Search for the cell housing the specified text and yield its (X, Y) center coordinate. 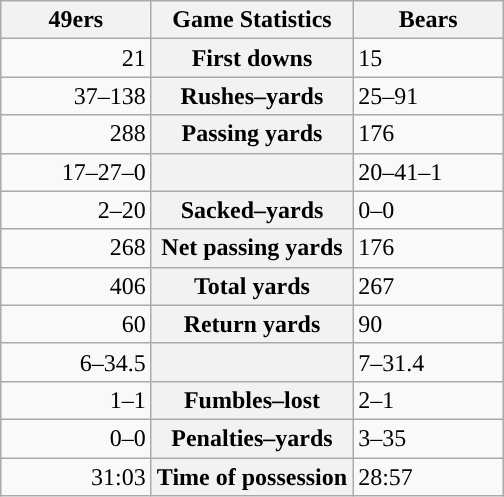
60 (76, 324)
3–35 (428, 438)
90 (428, 324)
Time of possession (252, 477)
Rushes–yards (252, 96)
31:03 (76, 477)
37–138 (76, 96)
25–91 (428, 96)
Game Statistics (252, 20)
1–1 (76, 400)
21 (76, 58)
20–41–1 (428, 172)
Penalties–yards (252, 438)
Return yards (252, 324)
406 (76, 286)
Passing yards (252, 134)
Sacked–yards (252, 210)
2–1 (428, 400)
Net passing yards (252, 248)
First downs (252, 58)
267 (428, 286)
Total yards (252, 286)
28:57 (428, 477)
49ers (76, 20)
2–20 (76, 210)
17–27–0 (76, 172)
15 (428, 58)
6–34.5 (76, 362)
Bears (428, 20)
288 (76, 134)
Fumbles–lost (252, 400)
7–31.4 (428, 362)
268 (76, 248)
